Search for the cell housing the specified text and yield its [x, y] center coordinate. 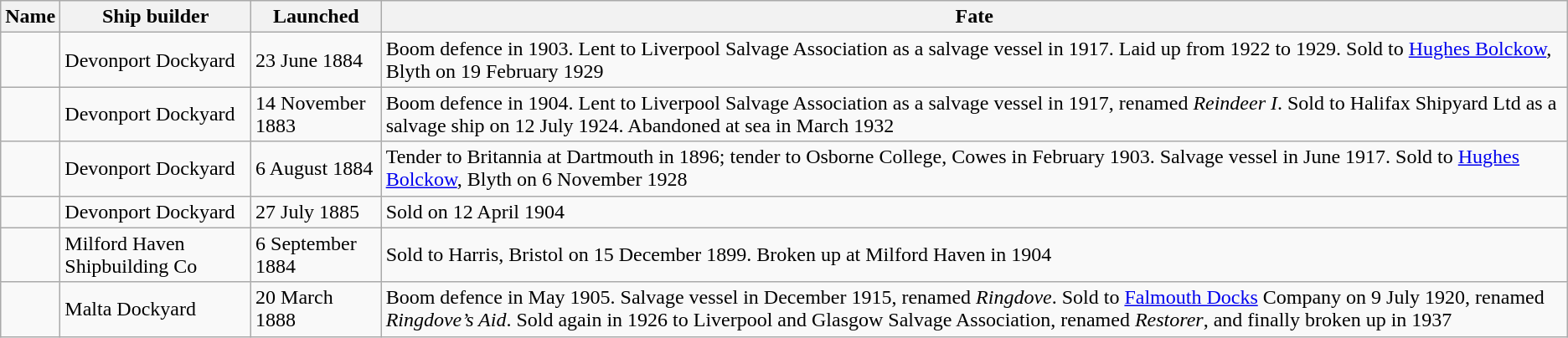
Malta Dockyard [156, 310]
Launched [317, 17]
6 September 1884 [317, 254]
Name [30, 17]
Sold to Harris, Bristol on 15 December 1899. Broken up at Milford Haven in 1904 [974, 254]
27 July 1885 [317, 212]
23 June 1884 [317, 60]
14 November 1883 [317, 114]
Fate [974, 17]
Sold on 12 April 1904 [974, 212]
20 March 1888 [317, 310]
6 August 1884 [317, 169]
Ship builder [156, 17]
Milford Haven Shipbuilding Co [156, 254]
